Return (X, Y) of the center of cell containing provided text 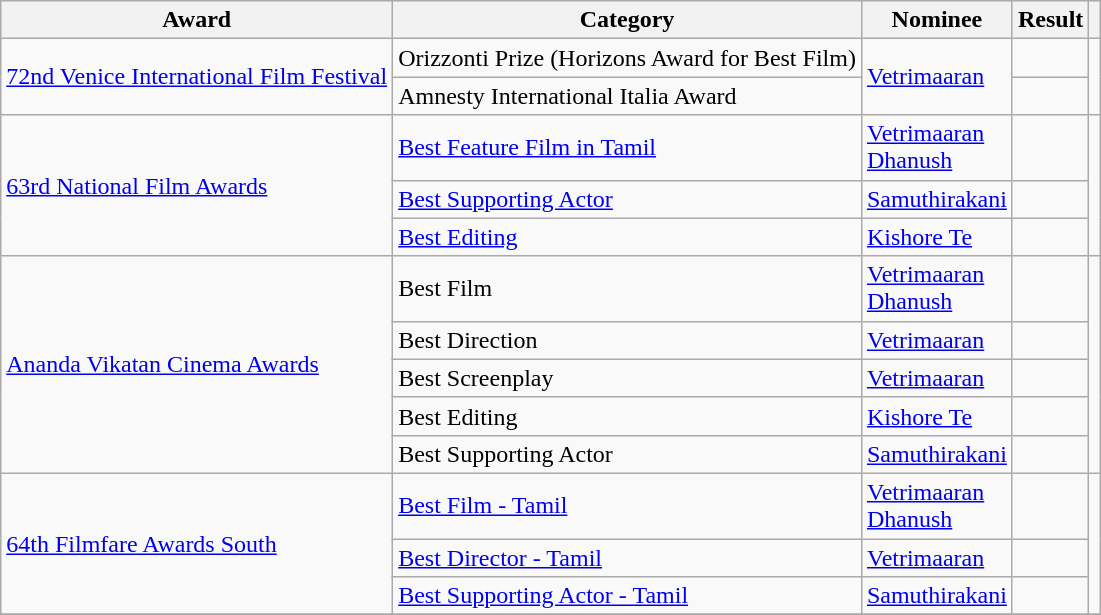
Best Feature Film in Tamil (628, 148)
Orizzonti Prize (Horizons Award for Best Film) (628, 58)
Best Supporting Actor - Tamil (628, 596)
Nominee (936, 20)
64th Filmfare Awards South (197, 544)
63rd National Film Awards (197, 186)
Best Direction (628, 340)
Best Film - Tamil (628, 506)
Best Screenplay (628, 378)
72nd Venice International Film Festival (197, 77)
Category (628, 20)
Best Film (628, 288)
Best Director - Tamil (628, 557)
Ananda Vikatan Cinema Awards (197, 364)
Award (197, 20)
Result (1050, 20)
Amnesty International Italia Award (628, 96)
